Find where the given text appears and provide that cell's center as (x, y) coordinate. 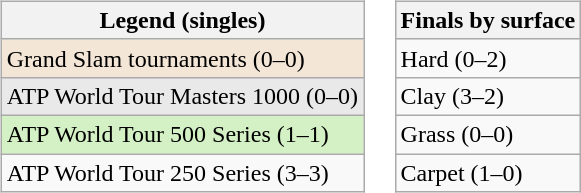
Legend (singles) (182, 20)
Clay (3–2) (488, 96)
Grand Slam tournaments (0–0) (182, 58)
Carpet (1–0) (488, 173)
ATP World Tour Masters 1000 (0–0) (182, 96)
Grass (0–0) (488, 134)
Finals by surface (488, 20)
ATP World Tour 500 Series (1–1) (182, 134)
Hard (0–2) (488, 58)
ATP World Tour 250 Series (3–3) (182, 173)
